Provide the (x, y) coordinate of the cell's center where the given text is located.  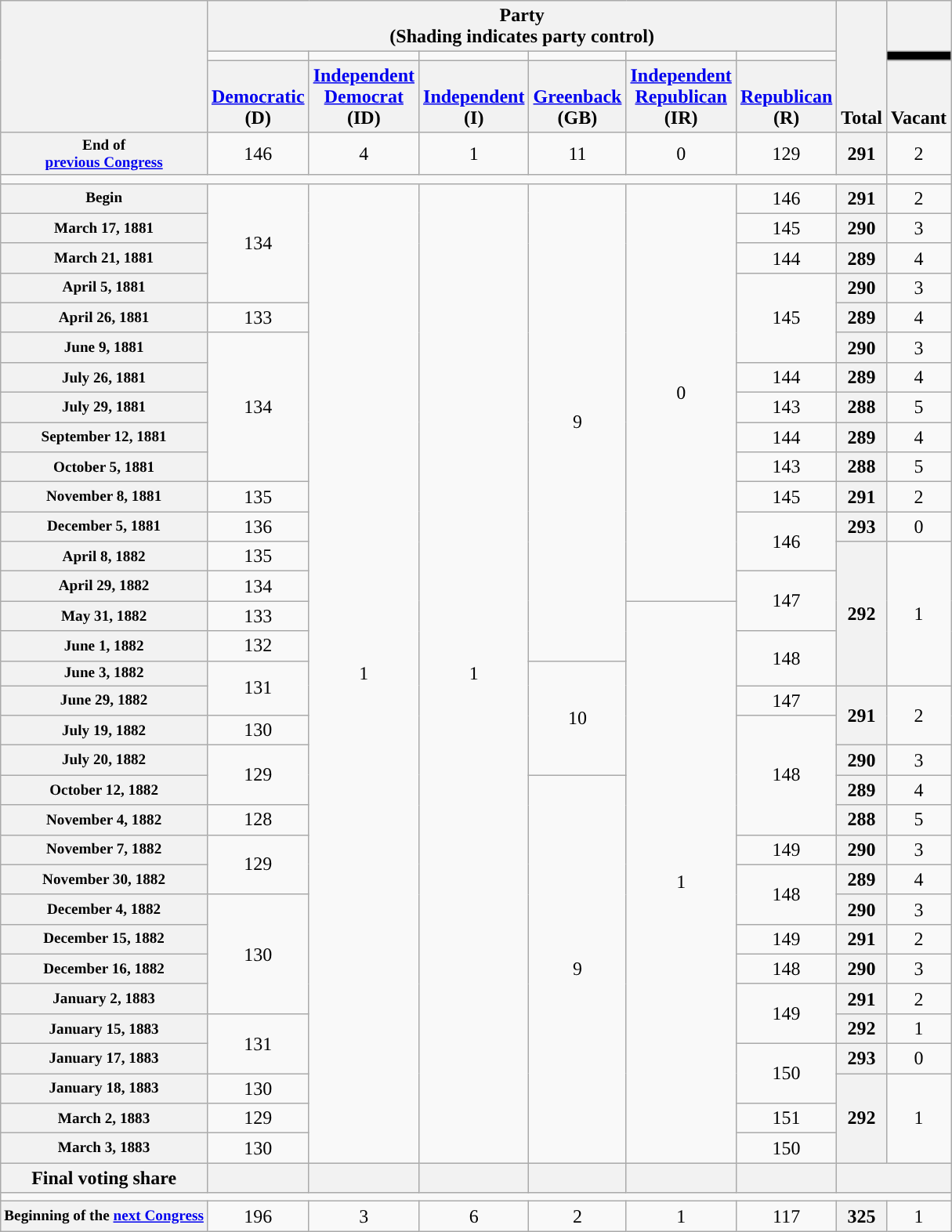
6 (474, 1216)
IndependentRepublican(IR) (681, 96)
April 29, 1882 (104, 586)
June 29, 1882 (104, 701)
March 2, 1883 (104, 1118)
January 15, 1883 (104, 1028)
151 (786, 1118)
Party (Shading indicates party control) (522, 27)
October 12, 1882 (104, 790)
July 29, 1881 (104, 408)
January 18, 1883 (104, 1089)
Republican(R) (786, 96)
136 (258, 527)
March 3, 1883 (104, 1148)
November 4, 1882 (104, 820)
10 (577, 718)
128 (258, 820)
325 (862, 1216)
Independent(I) (474, 96)
June 3, 1882 (104, 673)
April 26, 1881 (104, 317)
January 2, 1883 (104, 998)
Vacant (918, 96)
December 5, 1881 (104, 527)
Beginning of the next Congress (104, 1216)
196 (258, 1216)
11 (577, 154)
Democratic(D) (258, 96)
May 31, 1882 (104, 616)
July 20, 1882 (104, 760)
June 1, 1882 (104, 646)
November 30, 1882 (104, 879)
IndependentDemocrat(ID) (364, 96)
December 16, 1882 (104, 969)
November 7, 1882 (104, 850)
June 9, 1881 (104, 347)
April 5, 1881 (104, 288)
December 15, 1882 (104, 939)
132 (258, 646)
September 12, 1881 (104, 437)
July 26, 1881 (104, 378)
October 5, 1881 (104, 467)
Begin (104, 198)
January 17, 1883 (104, 1059)
Total (862, 67)
March 21, 1881 (104, 258)
March 17, 1881 (104, 228)
117 (786, 1216)
November 8, 1881 (104, 497)
Final voting share (104, 1178)
Greenback(GB) (577, 96)
December 4, 1882 (104, 909)
July 19, 1882 (104, 730)
End ofprevious Congress (104, 154)
April 8, 1882 (104, 556)
